Pinpoint the cell where the given text exists, returning its (x, y) midpoint coordinate. 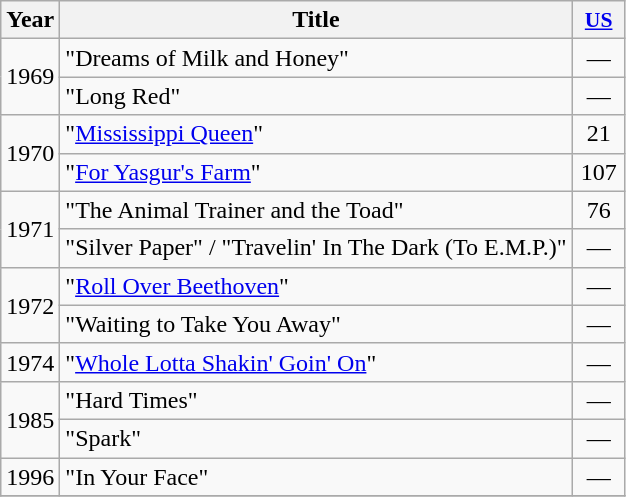
1970 (30, 153)
"For Yasgur's Farm" (316, 172)
76 (598, 210)
"Dreams of Milk and Honey" (316, 58)
"Roll Over Beethoven" (316, 286)
Year (30, 20)
1972 (30, 305)
1974 (30, 362)
US (598, 20)
1985 (30, 419)
1996 (30, 477)
"Whole Lotta Shakin' Goin' On" (316, 362)
"The Animal Trainer and the Toad" (316, 210)
21 (598, 134)
"Waiting to Take You Away" (316, 324)
"Hard Times" (316, 400)
"Long Red" (316, 96)
Title (316, 20)
"Silver Paper" / "Travelin' In The Dark (To E.M.P.)" (316, 248)
107 (598, 172)
"Mississippi Queen" (316, 134)
"In Your Face" (316, 477)
1969 (30, 77)
"Spark" (316, 438)
1971 (30, 229)
